Detect which cell encompasses the target text, then output its (X, Y) center coordinate. 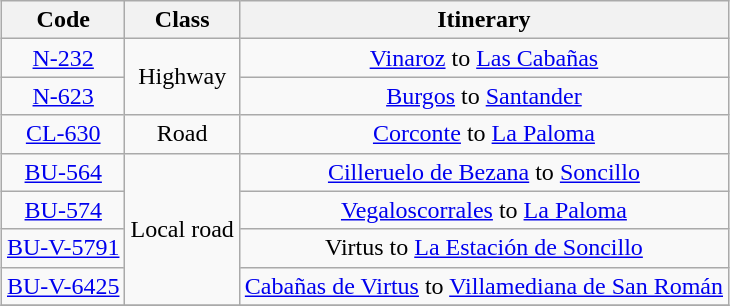
Class (182, 20)
Corconte to La Paloma (484, 134)
Cilleruelo de Bezana to Soncillo (484, 172)
Local road (182, 229)
Vegaloscorrales to La Paloma (484, 210)
BU-564 (63, 172)
BU-V-6425 (63, 286)
N-232 (63, 58)
Road (182, 134)
Cabañas de Virtus to Villamediana de San Román (484, 286)
Itinerary (484, 20)
Virtus to La Estación de Soncillo (484, 248)
CL-630 (63, 134)
BU-574 (63, 210)
Code (63, 20)
Vinaroz to Las Cabañas (484, 58)
Highway (182, 77)
N-623 (63, 96)
Burgos to Santander (484, 96)
BU-V-5791 (63, 248)
